Extract the [X, Y] coordinate from the center of the cell holding the provided text.  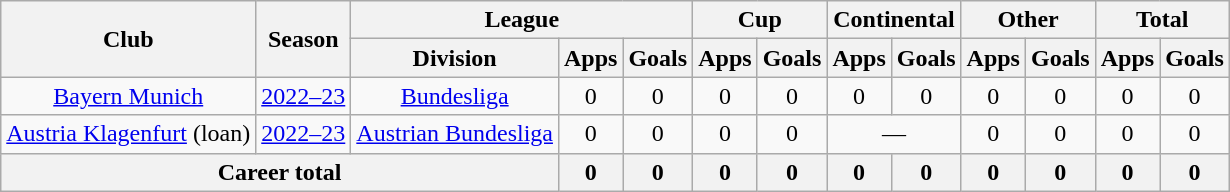
Bundesliga [455, 96]
Austria Klagenfurt (loan) [128, 134]
Cup [760, 20]
Austrian Bundesliga [455, 134]
Career total [280, 172]
Other [1028, 20]
Season [304, 39]
— [894, 134]
Club [128, 39]
Bayern Munich [128, 96]
Continental [894, 20]
League [522, 20]
Total [1162, 20]
Division [455, 58]
